Find where the given text appears and provide that cell's center as (X, Y) coordinate. 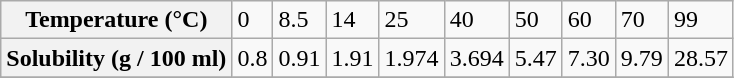
3.694 (476, 58)
28.57 (700, 58)
0.91 (300, 58)
99 (700, 20)
9.79 (642, 58)
Temperature (°C) (116, 20)
50 (536, 20)
8.5 (300, 20)
70 (642, 20)
Solubility (g / 100 ml) (116, 58)
14 (352, 20)
1.974 (412, 58)
1.91 (352, 58)
60 (588, 20)
0 (252, 20)
40 (476, 20)
25 (412, 20)
5.47 (536, 58)
0.8 (252, 58)
7.30 (588, 58)
